Return (x, y) of the center of cell containing provided text 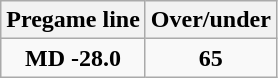
65 (210, 58)
MD -28.0 (74, 58)
Over/under (210, 20)
Pregame line (74, 20)
